From the cell containing the given text, extract its center point as [X, Y] coordinate. 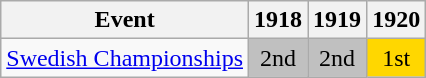
1st [396, 58]
1918 [278, 20]
1920 [396, 20]
Swedish Championships [125, 58]
Event [125, 20]
1919 [338, 20]
